Capture the cell that displays the provided text and extract its [X, Y] central coordinate. 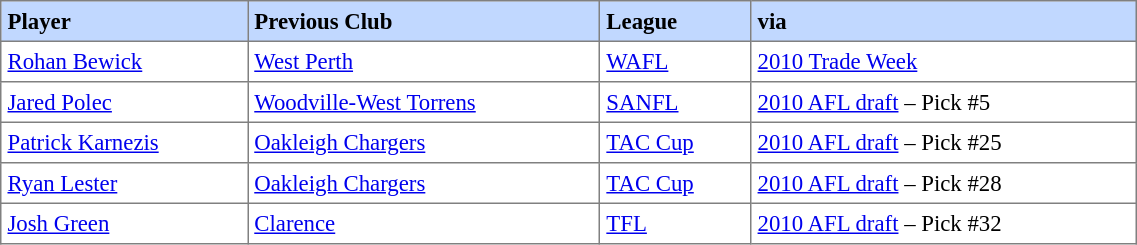
TFL [676, 223]
2010 AFL draft – Pick #5 [944, 102]
League [676, 21]
Clarence [424, 223]
Previous Club [424, 21]
SANFL [676, 102]
Patrick Karnezis [124, 142]
2010 AFL draft – Pick #32 [944, 223]
Josh Green [124, 223]
Rohan Bewick [124, 61]
WAFL [676, 61]
2010 AFL draft – Pick #25 [944, 142]
Ryan Lester [124, 183]
Player [124, 21]
via [944, 21]
Jared Polec [124, 102]
2010 AFL draft – Pick #28 [944, 183]
2010 Trade Week [944, 61]
West Perth [424, 61]
Woodville-West Torrens [424, 102]
